Pinpoint the cell where the given text exists, returning its [x, y] midpoint coordinate. 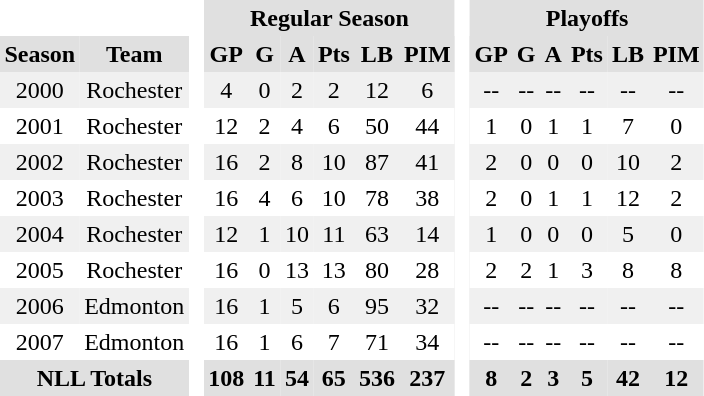
78 [376, 198]
108 [226, 378]
237 [427, 378]
65 [334, 378]
14 [427, 234]
536 [376, 378]
Playoffs [587, 18]
80 [376, 270]
2006 [40, 306]
87 [376, 162]
2005 [40, 270]
34 [427, 342]
Team [134, 54]
2000 [40, 90]
Season [40, 54]
2004 [40, 234]
28 [427, 270]
50 [376, 126]
2001 [40, 126]
63 [376, 234]
32 [427, 306]
38 [427, 198]
41 [427, 162]
Regular Season [330, 18]
2002 [40, 162]
2003 [40, 198]
44 [427, 126]
NLL Totals [94, 378]
71 [376, 342]
54 [296, 378]
2007 [40, 342]
95 [376, 306]
42 [628, 378]
